Identify which cell holds the provided text, then report its (X, Y) central coordinate. 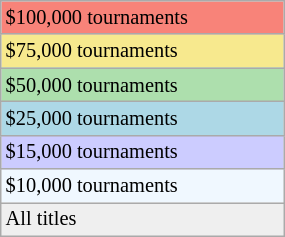
$75,000 tournaments (142, 51)
$10,000 tournaments (142, 186)
$100,000 tournaments (142, 17)
All titles (142, 219)
$15,000 tournaments (142, 152)
$50,000 tournaments (142, 85)
$25,000 tournaments (142, 118)
